Provide the (x, y) coordinate of the cell's center where the given text is located.  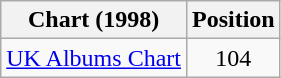
Chart (1998) (94, 20)
104 (233, 58)
Position (233, 20)
UK Albums Chart (94, 58)
